Search for the cell housing the specified text and yield its [x, y] center coordinate. 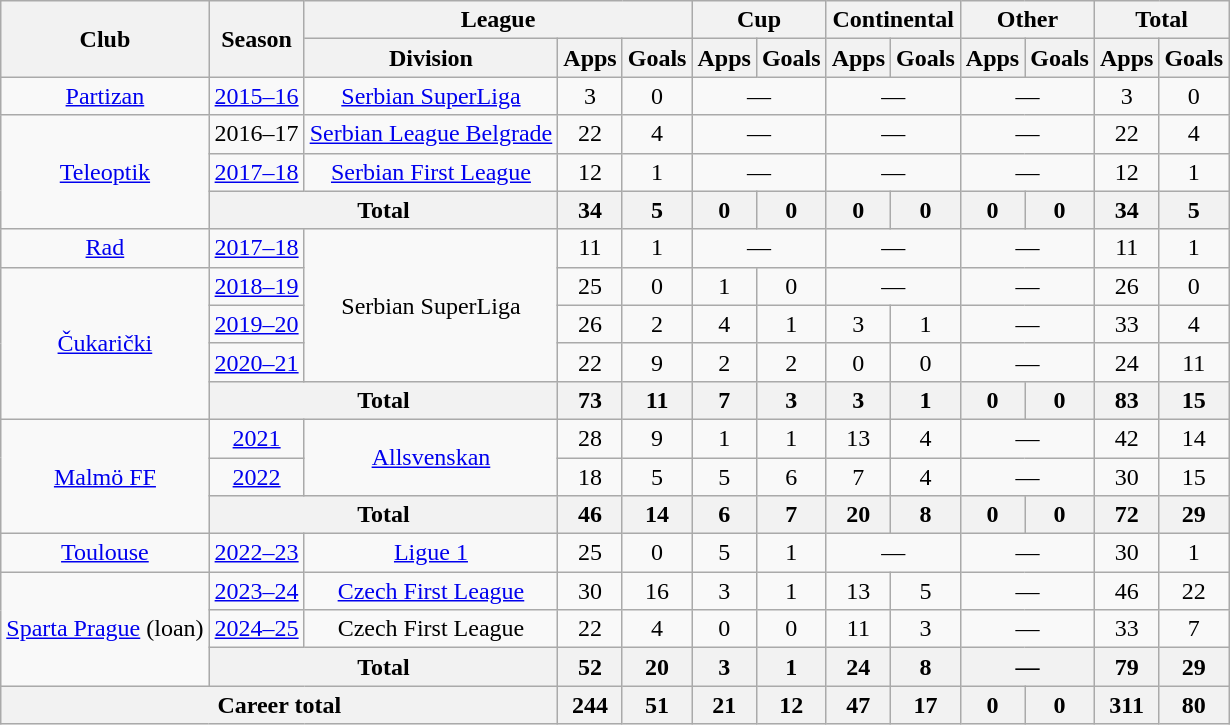
2021 [256, 438]
Season [256, 39]
Čukarički [105, 343]
Toulouse [105, 553]
Teleoptik [105, 172]
Club [105, 39]
72 [1126, 515]
Career total [280, 705]
2022–23 [256, 553]
244 [590, 705]
Continental [893, 20]
2023–24 [256, 591]
83 [1126, 400]
Serbian League Belgrade [431, 134]
80 [1194, 705]
Other [1027, 20]
Malmö FF [105, 476]
Division [431, 58]
2019–20 [256, 324]
Serbian First League [431, 172]
2015–16 [256, 96]
42 [1126, 438]
2018–19 [256, 286]
Rad [105, 248]
Cup [759, 20]
2016–17 [256, 134]
Ligue 1 [431, 553]
2022 [256, 477]
Sparta Prague (loan) [105, 629]
17 [926, 705]
League [498, 20]
28 [590, 438]
Allsvenskan [431, 457]
52 [590, 667]
2024–25 [256, 629]
18 [590, 477]
311 [1126, 705]
Partizan [105, 96]
47 [858, 705]
16 [657, 591]
21 [724, 705]
73 [590, 400]
51 [657, 705]
79 [1126, 667]
2020–21 [256, 362]
